Capture the cell that displays the provided text and extract its [X, Y] central coordinate. 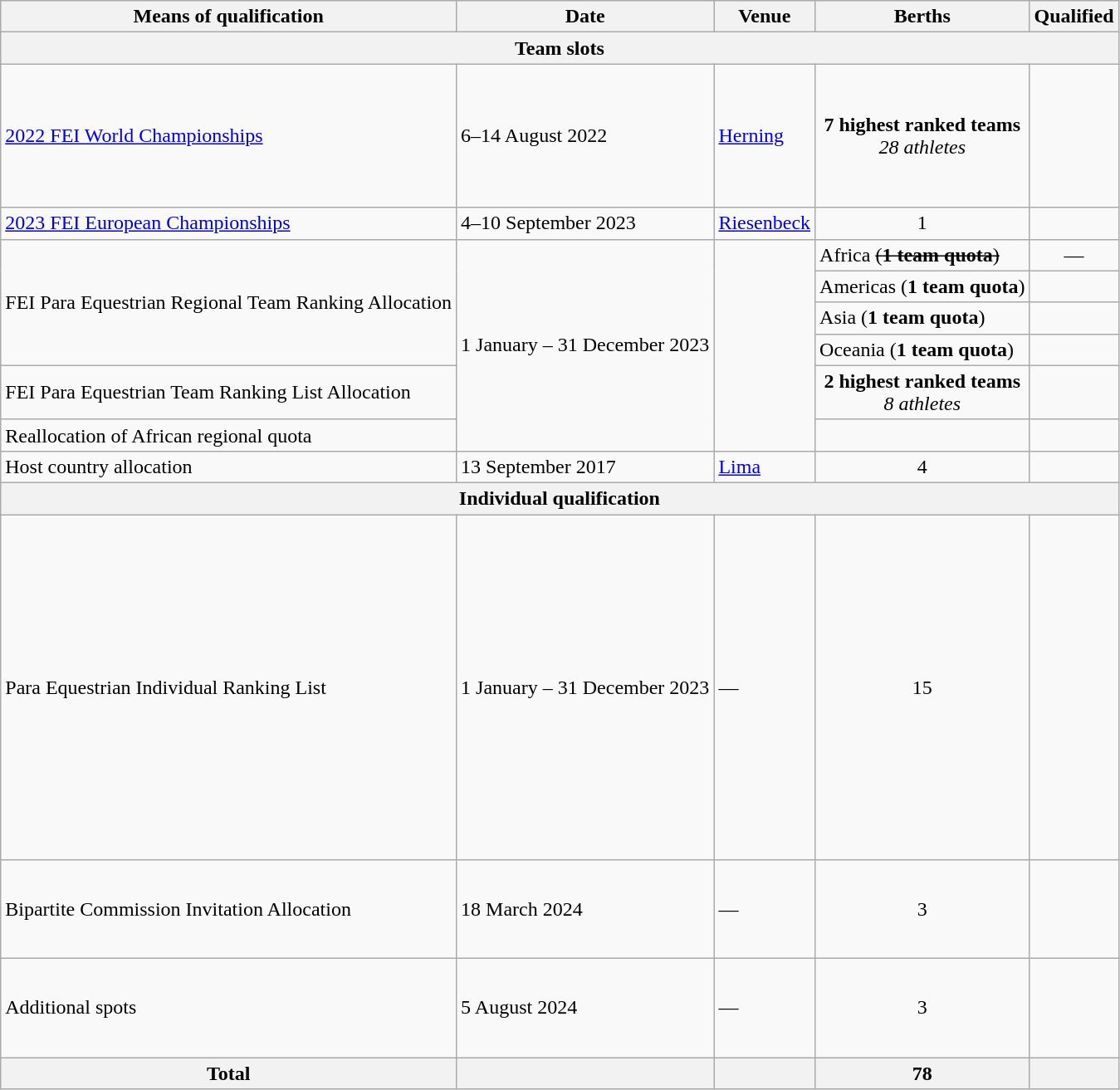
Team slots [560, 48]
13 September 2017 [585, 467]
Host country allocation [229, 467]
15 [922, 687]
2 highest ranked teams8 athletes [922, 392]
7 highest ranked teams28 athletes [922, 136]
2022 FEI World Championships [229, 136]
Africa (1 team quota) [922, 255]
Means of qualification [229, 17]
Oceania (1 team quota) [922, 349]
Asia (1 team quota) [922, 318]
Date [585, 17]
Para Equestrian Individual Ranking List [229, 687]
Qualified [1074, 17]
4–10 September 2023 [585, 223]
Lima [765, 467]
FEI Para Equestrian Regional Team Ranking Allocation [229, 302]
2023 FEI European Championships [229, 223]
4 [922, 467]
Total [229, 1073]
Individual qualification [560, 498]
Bipartite Commission Invitation Allocation [229, 910]
Reallocation of African regional quota [229, 435]
18 March 2024 [585, 910]
FEI Para Equestrian Team Ranking List Allocation [229, 392]
Venue [765, 17]
78 [922, 1073]
1 [922, 223]
5 August 2024 [585, 1008]
Additional spots [229, 1008]
Riesenbeck [765, 223]
Berths [922, 17]
Herning [765, 136]
Americas (1 team quota) [922, 286]
6–14 August 2022 [585, 136]
